Pinpoint the cell where the given text exists, returning its (X, Y) midpoint coordinate. 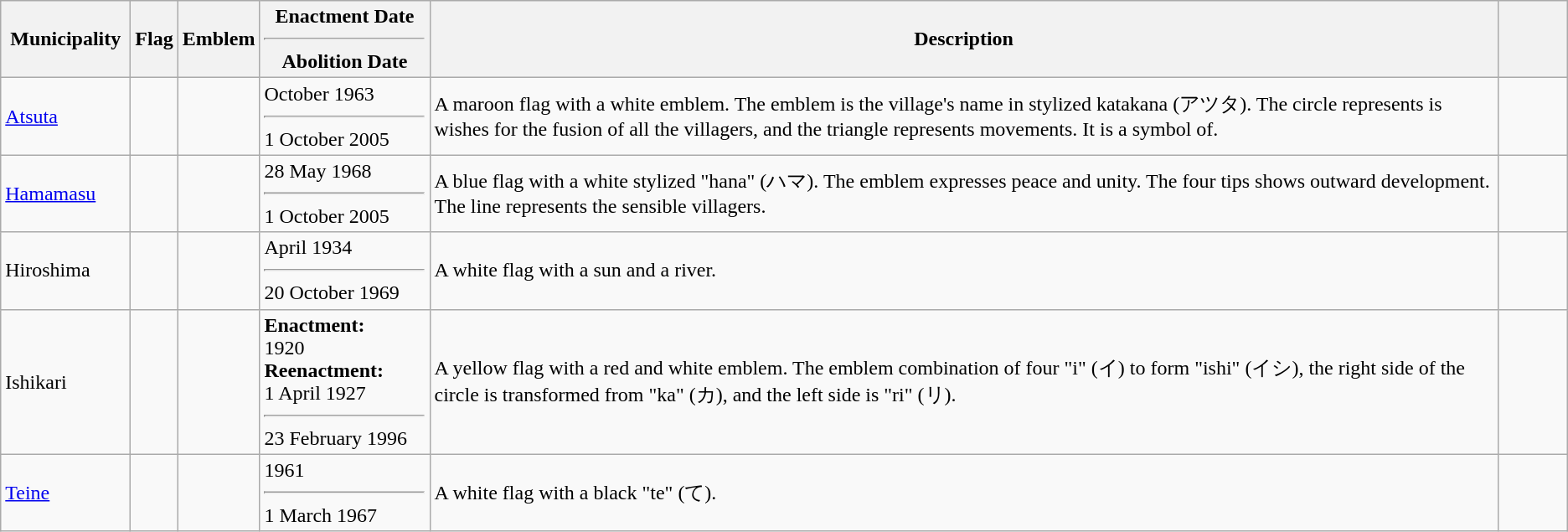
Emblem (219, 39)
Flag (154, 39)
October 19631 October 2005 (345, 116)
28 May 19681 October 2005 (345, 194)
Ishikari (65, 382)
April 193420 October 1969 (345, 271)
Enactment DateAbolition Date (345, 39)
Teine (65, 493)
Hiroshima (65, 271)
Hamamasu (65, 194)
Enactment:1920Reenactment:1 April 192723 February 1996 (345, 382)
A white flag with a sun and a river. (963, 271)
Atsuta (65, 116)
A white flag with a black "te" (て). (963, 493)
Description (963, 39)
Municipality (65, 39)
19611 March 1967 (345, 493)
